Detect which cell encompasses the target text, then output its [x, y] center coordinate. 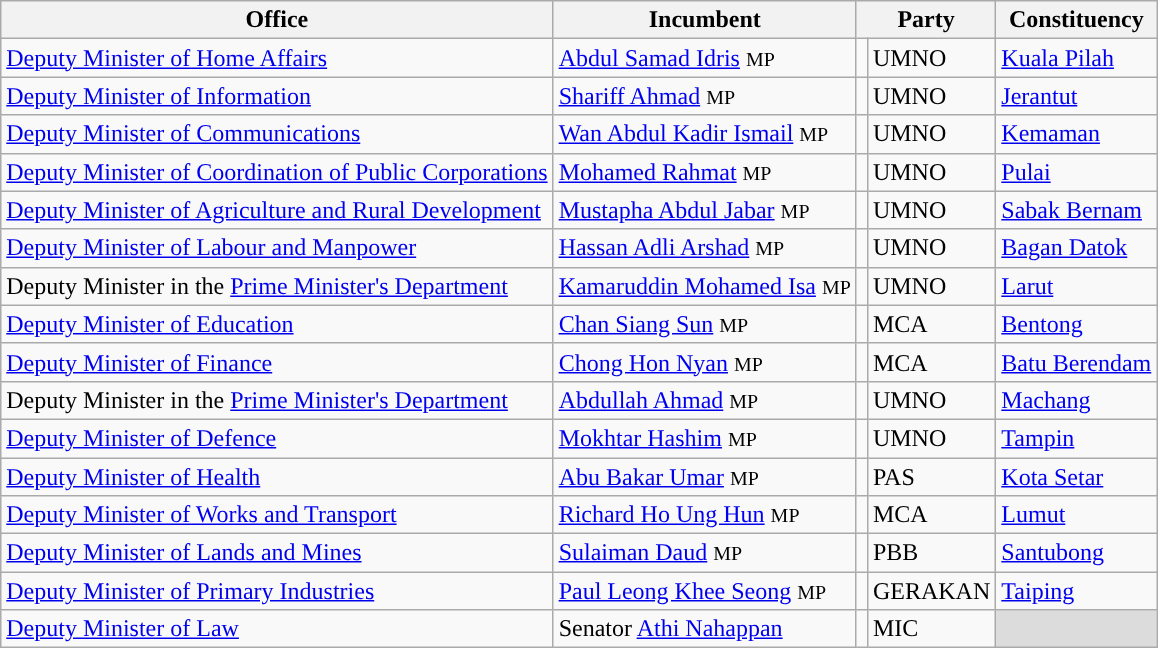
Kuala Pilah [1076, 58]
Deputy Minister of Coordination of Public Corporations [277, 172]
Chan Siang Sun MP [704, 324]
Deputy Minister of Works and Transport [277, 515]
Deputy Minister of Education [277, 324]
Deputy Minister of Agriculture and Rural Development [277, 210]
Abdul Samad Idris MP [704, 58]
Kamaruddin Mohamed Isa MP [704, 286]
Sulaiman Daud MP [704, 553]
Party [926, 20]
PBB [931, 553]
Taiping [1076, 591]
Deputy Minister of Health [277, 477]
Incumbent [704, 20]
Santubong [1076, 553]
Batu Berendam [1076, 362]
Richard Ho Ung Hun MP [704, 515]
GERAKAN [931, 591]
Wan Abdul Kadir Ismail MP [704, 134]
Kota Setar [1076, 477]
Lumut [1076, 515]
Mokhtar Hashim MP [704, 438]
Bentong [1076, 324]
Bagan Datok [1076, 248]
Abu Bakar Umar MP [704, 477]
Deputy Minister of Labour and Manpower [277, 248]
Jerantut [1076, 96]
Paul Leong Khee Seong MP [704, 591]
Shariff Ahmad MP [704, 96]
Sabak Bernam [1076, 210]
Constituency [1076, 20]
PAS [931, 477]
Abdullah Ahmad MP [704, 400]
Pulai [1076, 172]
Deputy Minister of Home Affairs [277, 58]
Deputy Minister of Law [277, 629]
Deputy Minister of Communications [277, 134]
Deputy Minister of Defence [277, 438]
Mustapha Abdul Jabar MP [704, 210]
Chong Hon Nyan MP [704, 362]
Kemaman [1076, 134]
Deputy Minister of Finance [277, 362]
Deputy Minister of Lands and Mines [277, 553]
Senator Athi Nahappan [704, 629]
Mohamed Rahmat MP [704, 172]
Deputy Minister of Information [277, 96]
MIC [931, 629]
Tampin [1076, 438]
Machang [1076, 400]
Deputy Minister of Primary Industries [277, 591]
Office [277, 20]
Larut [1076, 286]
Hassan Adli Arshad MP [704, 248]
